Detect which cell encompasses the target text, then output its (x, y) center coordinate. 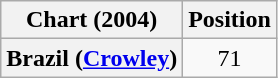
Chart (2004) (92, 20)
Position (230, 20)
Brazil (Crowley) (92, 58)
71 (230, 58)
